Provide the (x, y) coordinate of the cell's center where the given text is located.  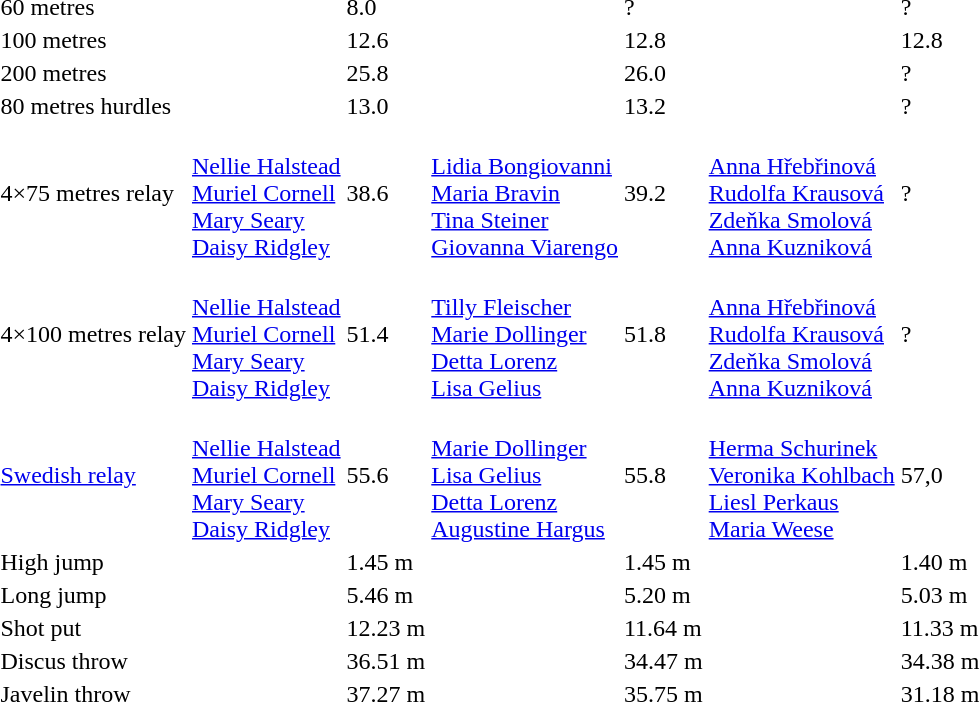
13.0 (386, 106)
Tilly FleischerMarie DollingerDetta LorenzLisa Gelius (525, 334)
12.8 (664, 40)
34.47 m (664, 661)
55.8 (664, 475)
25.8 (386, 73)
12.23 m (386, 628)
Lidia BongiovanniMaria BravinTina SteinerGiovanna Viarengo (525, 193)
11.64 m (664, 628)
51.8 (664, 334)
51.4 (386, 334)
39.2 (664, 193)
36.51 m (386, 661)
38.6 (386, 193)
12.6 (386, 40)
26.0 (664, 73)
Nellie Halstead Muriel CornellMary SearyDaisy Ridgley (266, 193)
55.6 (386, 475)
5.46 m (386, 595)
5.20 m (664, 595)
13.2 (664, 106)
Marie DollingerLisa GeliusDetta LorenzAugustine Hargus (525, 475)
Herma SchurinekVeronika KohlbachLiesl PerkausMaria Weese (802, 475)
